Search for the cell housing the specified text and yield its [x, y] center coordinate. 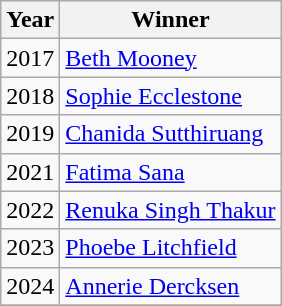
Annerie Dercksen [170, 286]
Renuka Singh Thakur [170, 210]
Phoebe Litchfield [170, 248]
2018 [30, 96]
Winner [170, 20]
2019 [30, 134]
2022 [30, 210]
Beth Mooney [170, 58]
2017 [30, 58]
Year [30, 20]
2021 [30, 172]
2024 [30, 286]
2023 [30, 248]
Fatima Sana [170, 172]
Chanida Sutthiruang [170, 134]
Sophie Ecclestone [170, 96]
